Pinpoint the cell where the given text exists, returning its (X, Y) midpoint coordinate. 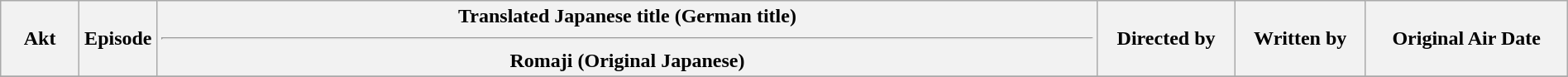
Episode (117, 39)
Original Air Date (1466, 39)
Written by (1300, 39)
Directed by (1166, 39)
Akt (40, 39)
Translated Japanese title (German title)Romaji (Original Japanese) (627, 39)
